Return the (x, y) coordinate for the center point of the cell that contains the specified text.  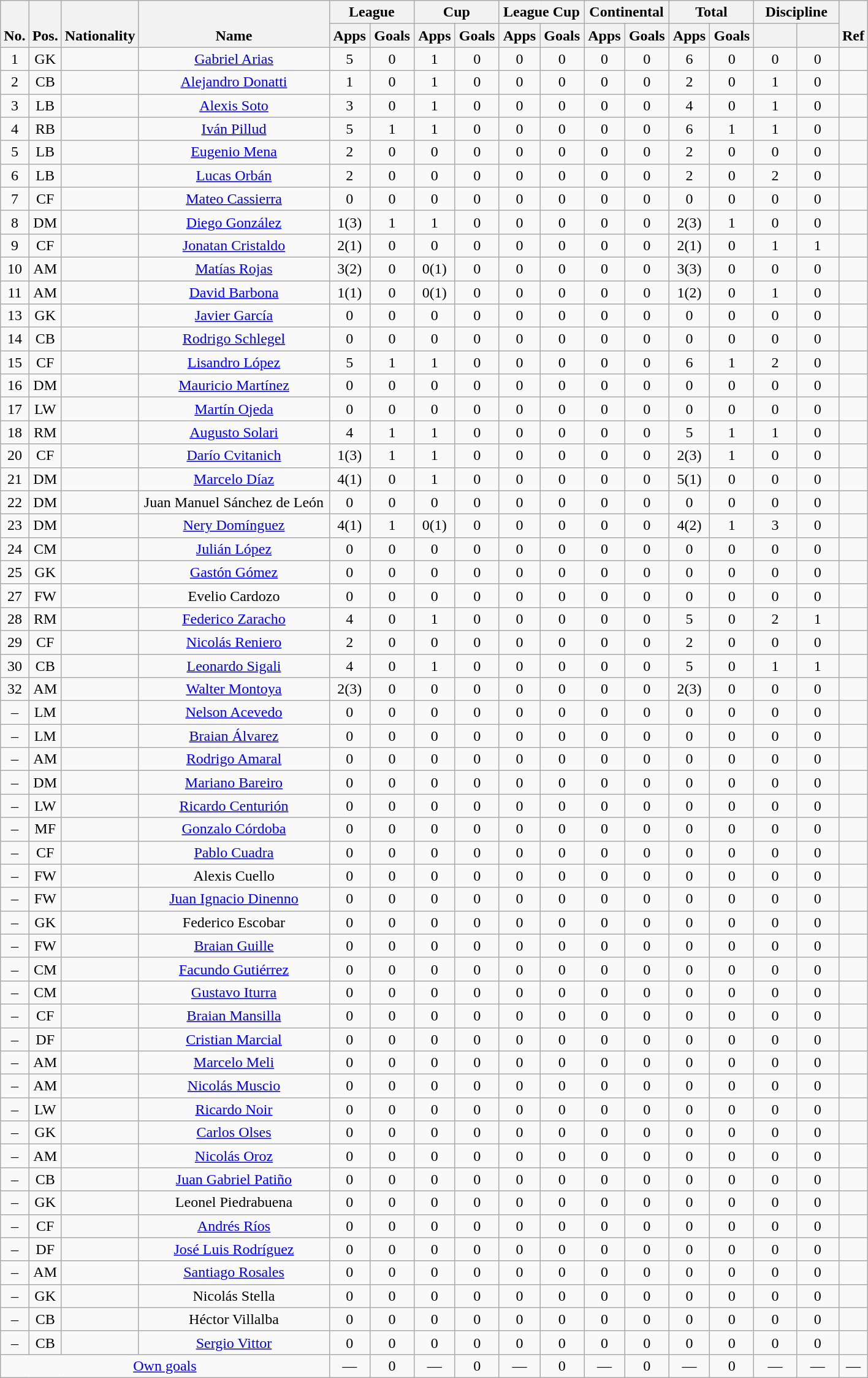
Leonardo Sigali (234, 665)
Mateo Cassierra (234, 199)
Pos. (45, 24)
David Barbona (234, 293)
Ref (853, 24)
Eugenio Mena (234, 152)
Gonzalo Córdoba (234, 829)
Juan Manuel Sánchez de León (234, 502)
Federico Zaracho (234, 619)
28 (15, 619)
Nicolás Oroz (234, 1156)
Juan Ignacio Dinenno (234, 899)
Andrés Ríos (234, 1226)
Iván Pillud (234, 129)
4(2) (689, 526)
Marcelo Díaz (234, 479)
Leonel Piedrabuena (234, 1203)
Mauricio Martínez (234, 386)
Nicolás Stella (234, 1296)
Total (711, 12)
1(2) (689, 293)
Juan Gabriel Patiño (234, 1179)
1(1) (349, 293)
22 (15, 502)
7 (15, 199)
League (371, 12)
Discipline (797, 12)
Matías Rojas (234, 269)
3(2) (349, 269)
11 (15, 293)
Pablo Cuadra (234, 852)
Alexis Cuello (234, 876)
13 (15, 316)
Nelson Acevedo (234, 713)
27 (15, 595)
Braian Álvarez (234, 736)
20 (15, 456)
MF (45, 829)
Ricardo Centurión (234, 806)
5(1) (689, 479)
Lisandro López (234, 362)
Cup (457, 12)
Ricardo Noir (234, 1109)
Alexis Soto (234, 105)
League Cup (542, 12)
Lucas Orbán (234, 175)
Santiago Rosales (234, 1273)
18 (15, 432)
3(3) (689, 269)
9 (15, 245)
Sergio Vittor (234, 1342)
32 (15, 689)
Rodrigo Amaral (234, 759)
Own goals (165, 1366)
23 (15, 526)
29 (15, 642)
Nationality (100, 24)
Walter Montoya (234, 689)
17 (15, 409)
Gastón Gómez (234, 572)
José Luis Rodríguez (234, 1249)
Héctor Villalba (234, 1319)
Facundo Gutiérrez (234, 969)
30 (15, 665)
16 (15, 386)
Mariano Bareiro (234, 783)
Name (234, 24)
Continental (626, 12)
Javier García (234, 316)
Nery Domínguez (234, 526)
Nicolás Reniero (234, 642)
8 (15, 222)
No. (15, 24)
14 (15, 339)
10 (15, 269)
Gabriel Arias (234, 59)
Evelio Cardozo (234, 595)
Braian Guille (234, 946)
Carlos Olses (234, 1133)
Cristian Marcial (234, 1039)
15 (15, 362)
Nicolás Muscio (234, 1086)
Jonatan Cristaldo (234, 245)
Marcelo Meli (234, 1063)
Alejandro Donatti (234, 82)
Darío Cvitanich (234, 456)
Rodrigo Schlegel (234, 339)
Federico Escobar (234, 922)
RB (45, 129)
Braian Mansilla (234, 1016)
Augusto Solari (234, 432)
Julián López (234, 549)
21 (15, 479)
24 (15, 549)
Diego González (234, 222)
Gustavo Iturra (234, 992)
Martín Ojeda (234, 409)
25 (15, 572)
